Output the [x, y] coordinate of the center of the cell containing the given text.  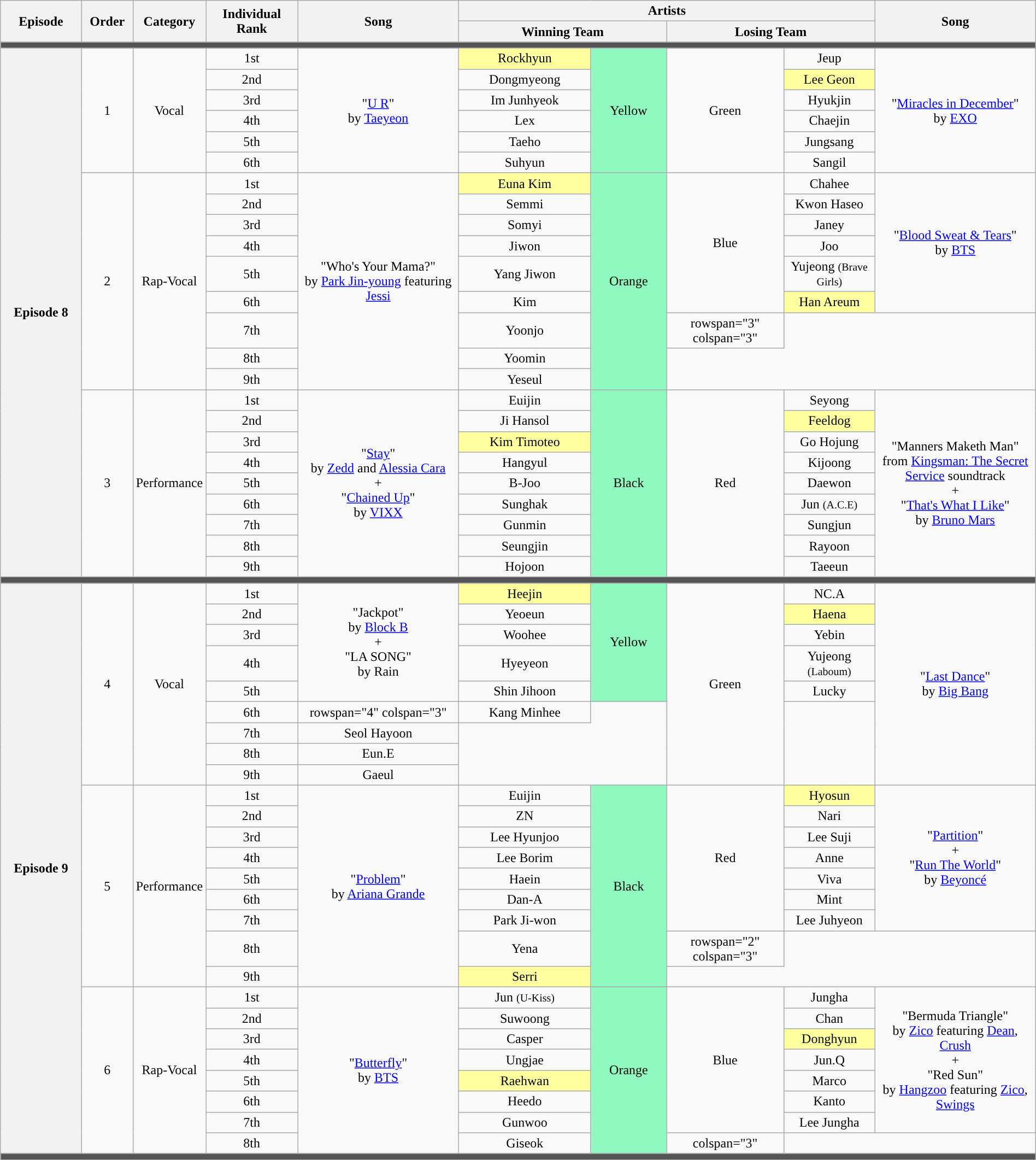
Sangil [829, 162]
Hyeyeon [525, 664]
Casper [525, 1039]
Shin Jihoon [525, 692]
Nari [829, 816]
Hyukjin [829, 100]
Taeho [525, 142]
Jungha [829, 998]
Episode [42, 21]
rowspan="4" colspan="3" [378, 712]
Seol Hayoon [378, 733]
Semmi [525, 204]
Yeseul [525, 379]
6 [107, 1070]
Go Hojung [829, 442]
Haena [829, 614]
Yoonjo [525, 330]
Lee Suji [829, 837]
Heejin [525, 593]
Janey [829, 225]
Episode 9 [42, 868]
Somyi [525, 225]
Anne [829, 858]
Haein [525, 878]
Lee Jungha [829, 1122]
Marco [829, 1081]
Chan [829, 1018]
Daewon [829, 483]
Lee Geon [829, 79]
rowspan="3" colspan="3" [726, 330]
"Stay"by Zedd and Alessia Cara+"Chained Up"by VIXX [378, 483]
Winning Team [563, 32]
"Problem"by Ariana Grande [378, 886]
B-Joo [525, 483]
Eun.E [378, 754]
Woohee [525, 635]
"Blood Sweat & Tears"by BTS [955, 243]
Im Junhyeok [525, 100]
colspan="3" [726, 1143]
Lex [525, 121]
Euna Kim [525, 183]
Taeeun [829, 566]
Kanto [829, 1102]
NC.A [829, 593]
Viva [829, 878]
Jeup [829, 58]
Yena [525, 948]
Seungjin [525, 546]
"Miracles in December"by EXO [955, 110]
"U R"by Taeyeon [378, 110]
Dongmyeong [525, 79]
Ungjae [525, 1060]
Losing Team [770, 32]
Order [107, 21]
Giseok [525, 1143]
1 [107, 110]
Lee Juhyeon [829, 920]
"Manners Maketh Man"from Kingsman: The Secret Service soundtrack+"That's What I Like"by Bruno Mars [955, 483]
Jiwon [525, 245]
"Jackpot"by Block B+"LA SONG" by Rain [378, 642]
Yujeong (Laboum) [829, 664]
Jun (A.C.E) [829, 504]
Individual Rank [252, 21]
Yebin [829, 635]
Yoomin [525, 359]
"Who's Your Mama?"by Park Jin-young featuring Jessi [378, 281]
Hojoon [525, 566]
"Last Dance"by Big Bang [955, 684]
Jun.Q [829, 1060]
rowspan="2" colspan="3" [726, 948]
Gunwoo [525, 1122]
Rayoon [829, 546]
Lee Borim [525, 858]
Sunghak [525, 504]
Kim Timoteo [525, 442]
Chaejin [829, 121]
Kang Minhee [525, 712]
Suwoong [525, 1018]
Gaeul [378, 775]
"Butterfly"by BTS [378, 1070]
Kim [525, 302]
Kwon Haseo [829, 204]
Lee Hyunjoo [525, 837]
Donghyun [829, 1039]
Chahee [829, 183]
2 [107, 281]
Artists [667, 11]
Episode 8 [42, 313]
Park Ji-won [525, 920]
"Bermuda Triangle"by Zico featuring Dean, Crush+"Red Sun"by Hangzoo featuring Zico, Swings [955, 1060]
5 [107, 886]
Joo [829, 245]
Yeoeun [525, 614]
Yang Jiwon [525, 274]
Mint [829, 899]
Yujeong (Brave Girls) [829, 274]
Jungsang [829, 142]
3 [107, 483]
Suhyun [525, 162]
Lucky [829, 692]
Serri [525, 977]
Jun (U-Kiss) [525, 998]
Heedo [525, 1102]
4 [107, 684]
Ji Hansol [525, 421]
Hangyul [525, 462]
"Partition"+"Run The World"by Beyoncé [955, 858]
Feeldog [829, 421]
Raehwan [525, 1081]
ZN [525, 816]
Gunmin [525, 525]
Sungjun [829, 525]
Category [169, 21]
Han Areum [829, 302]
Hyosun [829, 795]
Kijoong [829, 462]
Rockhyun [525, 58]
Dan-A [525, 899]
Seyong [829, 400]
